From the cell containing the given text, extract its center point as [x, y] coordinate. 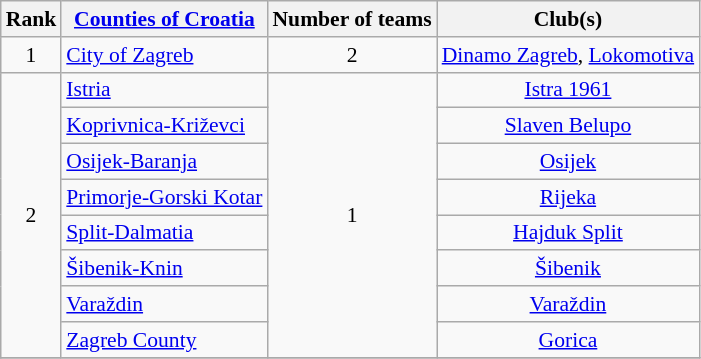
Rank [32, 19]
Istra 1961 [568, 90]
Rijeka [568, 197]
Primorje-Gorski Kotar [164, 197]
Split-Dalmatia [164, 233]
Dinamo Zagreb, Lokomotiva [568, 55]
Hajduk Split [568, 233]
Šibenik-Knin [164, 269]
Number of teams [352, 19]
Šibenik [568, 269]
Osijek [568, 162]
Slaven Belupo [568, 126]
Club(s) [568, 19]
Gorica [568, 340]
Zagreb County [164, 340]
Counties of Croatia [164, 19]
Istria [164, 90]
Koprivnica-Križevci [164, 126]
Osijek-Baranja [164, 162]
City of Zagreb [164, 55]
